Find where the given text appears and provide that cell's center as [x, y] coordinate. 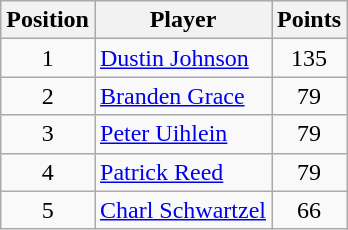
66 [310, 210]
Dustin Johnson [182, 58]
2 [48, 96]
5 [48, 210]
135 [310, 58]
1 [48, 58]
Player [182, 20]
Charl Schwartzel [182, 210]
Patrick Reed [182, 172]
Points [310, 20]
Branden Grace [182, 96]
3 [48, 134]
Position [48, 20]
Peter Uihlein [182, 134]
4 [48, 172]
